Detect which cell encompasses the target text, then output its (X, Y) center coordinate. 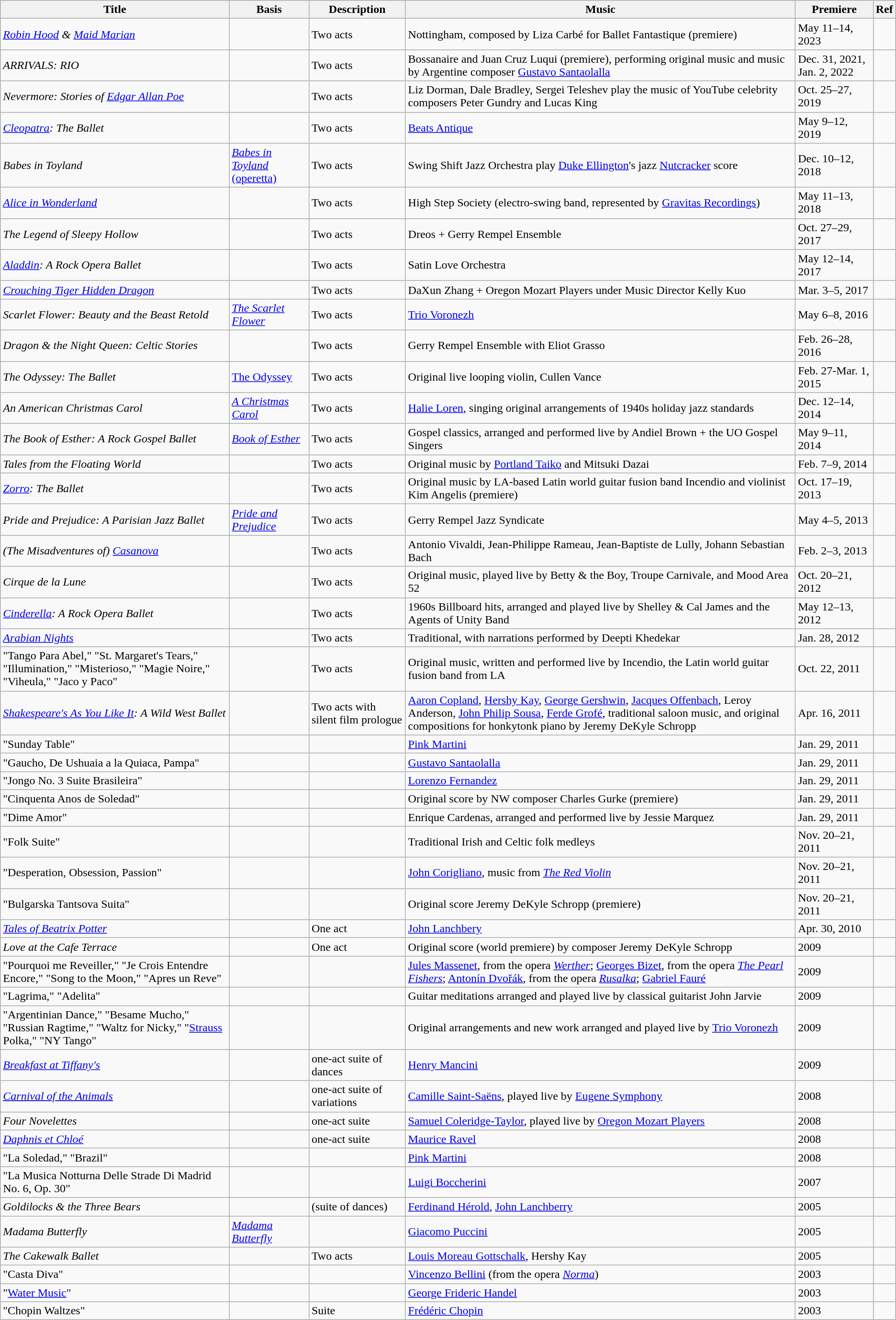
Luigi Boccherini (600, 1182)
Mar. 3–5, 2017 (834, 290)
Nottingham, composed by Liza Carbé for Ballet Fantastique (premiere) (600, 34)
Satin Love Orchestra (600, 265)
ARRIVALS: RIO (115, 65)
George Frideric Handel (600, 1293)
Oct. 22, 2011 (834, 669)
Pride and Prejudice (269, 520)
Love at the Cafe Terrace (115, 947)
Four Novelettes (115, 1121)
May 9–11, 2014 (834, 440)
Dec. 31, 2021, Jan. 2, 2022 (834, 65)
Feb. 2–3, 2013 (834, 551)
May 11–13, 2018 (834, 203)
Breakfast at Tiffany's (115, 1065)
Babes in Toyland (operetta) (269, 165)
one-act suite of dances (357, 1065)
Feb. 27-Mar. 1, 2015 (834, 376)
Dreos + Gerry Rempel Ensemble (600, 234)
A Christmas Carol (269, 408)
Robin Hood & Maid Marian (115, 34)
An American Christmas Carol (115, 408)
Gustavo Santaolalla (600, 762)
Dec. 10–12, 2018 (834, 165)
Book of Esther (269, 440)
Tales from the Floating World (115, 464)
Zorro: The Ballet (115, 488)
"Cinquenta Anos de Soledad" (115, 799)
John Lanchbery (600, 929)
Cinderella: A Rock Opera Ballet (115, 613)
2007 (834, 1182)
"Dime Amor" (115, 817)
Dec. 12–14, 2014 (834, 408)
"Argentinian Dance," "Besame Mucho," "Russian Ragtime," "Waltz for Nicky," "Strauss Polka," "NY Tango" (115, 1027)
"Casta Diva" (115, 1275)
Bossanaire and Juan Cruz Luqui (premiere), performing original music and music by Argentine composer Gustavo Santaolalla (600, 65)
Crouching Tiger Hidden Dragon (115, 290)
Oct. 25–27, 2019 (834, 97)
Original music by LA-based Latin world guitar fusion band Incendio and violinist Kim Angelis (premiere) (600, 488)
Jules Massenet, from the opera Werther; Georges Bizet, from the opera The Pearl Fishers; Antonín Dvořák, from the opera Rusalka; Gabriel Fauré (600, 972)
"Lagrima," "Adelita" (115, 996)
Cirque de la Lune (115, 582)
Guitar meditations arranged and played live by classical guitarist John Jarvie (600, 996)
Nevermore: Stories of Edgar Allan Poe (115, 97)
The Cakewalk Ballet (115, 1256)
Title (115, 10)
May 12–13, 2012 (834, 613)
The Legend of Sleepy Hollow (115, 234)
Scarlet Flower: Beauty and the Beast Retold (115, 314)
Cleopatra: The Ballet (115, 127)
Enrique Cardenas, arranged and performed live by Jessie Marquez (600, 817)
Carnival of the Animals (115, 1096)
The Scarlet Flower (269, 314)
"La Soledad," "Brazil" (115, 1157)
Ferdinand Hérold, John Lanchberry (600, 1207)
(suite of dances) (357, 1207)
DaXun Zhang + Oregon Mozart Players under Music Director Kelly Kuo (600, 290)
Basis (269, 10)
Original music, written and performed live by Incendio, the Latin world guitar fusion band from LA (600, 669)
Tales of Beatrix Potter (115, 929)
"Water Music" (115, 1293)
Louis Moreau Gottschalk, Hershy Kay (600, 1256)
Trio Voronezh (600, 314)
The Book of Esther: A Rock Gospel Ballet (115, 440)
Oct. 20–21, 2012 (834, 582)
Original live looping violin, Cullen Vance (600, 376)
Samuel Coleridge-Taylor, played live by Oregon Mozart Players (600, 1121)
Swing Shift Jazz Orchestra play Duke Ellington's jazz Nutcracker score (600, 165)
Original score (world premiere) by composer Jeremy DeKyle Schropp (600, 947)
Original score Jeremy DeKyle Schropp (premiere) (600, 904)
Original music, played live by Betty & the Boy, Troupe Carnivale, and Mood Area 52 (600, 582)
Maurice Ravel (600, 1139)
"Sunday Table" (115, 744)
Frédéric Chopin (600, 1311)
Aladdin: A Rock Opera Ballet (115, 265)
one-act suite of variations (357, 1096)
John Corigliano, music from The Red Violin (600, 873)
Camille Saint-Saëns, played live by Eugene Symphony (600, 1096)
Two acts with silent film prologue (357, 713)
"Pourquoi me Reveiller," "Je Crois Entendre Encore," "Song to the Moon," "Apres un Reve" (115, 972)
Goldilocks & the Three Bears (115, 1207)
Shakespeare's As You Like It: A Wild West Ballet (115, 713)
Gerry Rempel Jazz Syndicate (600, 520)
Original score by NW composer Charles Gurke (premiere) (600, 799)
"Chopin Waltzes" (115, 1311)
Traditional Irish and Celtic folk medleys (600, 842)
"Tango Para Abel," "St. Margaret's Tears," "Illumination," "Misterioso," "Magie Noire," "Viheula," "Jaco y Paco" (115, 669)
"Jongo No. 3 Suite Brasileira" (115, 780)
Oct. 27–29, 2017 (834, 234)
Daphnis et Chloé (115, 1139)
Ref (885, 10)
Original arrangements and new work arranged and played live by Trio Voronezh (600, 1027)
Gerry Rempel Ensemble with Eliot Grasso (600, 346)
Feb. 7–9, 2014 (834, 464)
Beats Antique (600, 127)
Music (600, 10)
Babes in Toyland (115, 165)
Giacomo Puccini (600, 1231)
Dragon & the Night Queen: Celtic Stories (115, 346)
May 4–5, 2013 (834, 520)
"Bulgarska Tantsova Suita" (115, 904)
Pride and Prejudice: A Parisian Jazz Ballet (115, 520)
The Odyssey: The Ballet (115, 376)
Lorenzo Fernandez (600, 780)
Feb. 26–28, 2016 (834, 346)
Henry Mancini (600, 1065)
"La Musica Notturna Delle Strade Di Madrid No. 6, Op. 30" (115, 1182)
(The Misadventures of) Casanova (115, 551)
Suite (357, 1311)
Arabian Nights (115, 638)
Halie Loren, singing original arrangements of 1940s holiday jazz standards (600, 408)
Description (357, 10)
Gospel classics, arranged and performed live by Andiel Brown + the UO Gospel Singers (600, 440)
Antonio Vivaldi, Jean-Philippe Rameau, Jean-Baptiste de Lully, Johann Sebastian Bach (600, 551)
"Gaucho, De Ushuaia a la Quiaca, Pampa" (115, 762)
Alice in Wonderland (115, 203)
May 12–14, 2017 (834, 265)
Apr. 30, 2010 (834, 929)
May 9–12, 2019 (834, 127)
Liz Dorman, Dale Bradley, Sergei Teleshev play the music of YouTube celebrity composers Peter Gundry and Lucas King (600, 97)
Premiere (834, 10)
Oct. 17–19, 2013 (834, 488)
Vincenzo Bellini (from the opera Norma) (600, 1275)
May 6–8, 2016 (834, 314)
Traditional, with narrations performed by Deepti Khedekar (600, 638)
Jan. 28, 2012 (834, 638)
"Folk Suite" (115, 842)
1960s Billboard hits, arranged and played live by Shelley & Cal James and the Agents of Unity Band (600, 613)
Apr. 16, 2011 (834, 713)
Original music by Portland Taiko and Mitsuki Dazai (600, 464)
High Step Society (electro-swing band, represented by Gravitas Recordings) (600, 203)
"Desperation, Obsession, Passion" (115, 873)
The Odyssey (269, 376)
May 11–14, 2023 (834, 34)
